Search for the cell housing the specified text and yield its [X, Y] center coordinate. 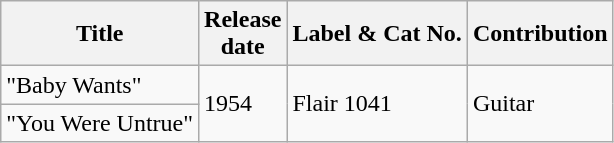
Flair 1041 [377, 104]
Guitar [540, 104]
1954 [243, 104]
"Baby Wants" [100, 85]
Label & Cat No. [377, 34]
Releasedate [243, 34]
"You Were Untrue" [100, 123]
Contribution [540, 34]
Title [100, 34]
